Return [X, Y] of the center of cell containing provided text 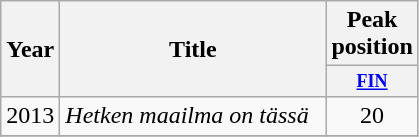
Peakposition [372, 34]
2013 [30, 116]
FIN [372, 82]
Year [30, 49]
Hetken maailma on tässä [193, 116]
20 [372, 116]
Title [193, 49]
